Scan for the cell matching the given text and deliver its (x, y) coordinate at center. 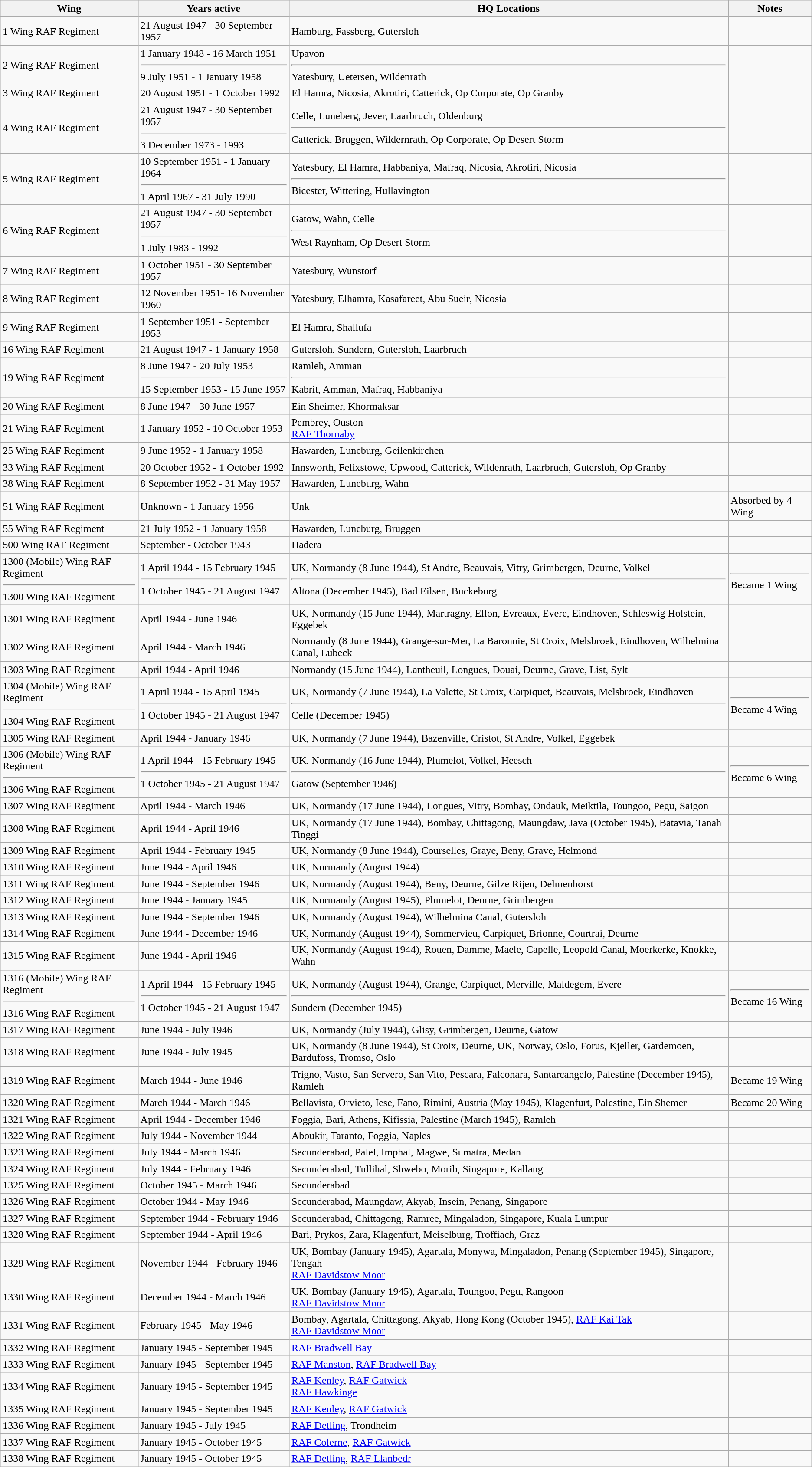
UK, Normandy (16 June 1944), Plumelot, Volkel, HeeschGatow (September 1946) (508, 771)
1300 (Mobile) Wing RAF Regiment1300 Wing RAF Regiment (69, 579)
1332 Wing RAF Regiment (69, 1348)
1 January 1948 - 16 March 19519 July 1951 - 1 January 1958 (213, 65)
1313 Wing RAF Regiment (69, 917)
1314 Wing RAF Regiment (69, 933)
October 1944 - May 1946 (213, 1202)
55 Wing RAF Regiment (69, 528)
9 June 1952 - 1 January 1958 (213, 451)
Secunderabad, Palel, Imphal, Magwe, Sumatra, Medan (508, 1152)
November 1944 - February 1946 (213, 1263)
March 1944 - March 1946 (213, 1103)
Yatesbury, Wunstorf (508, 271)
20 August 1951 - 1 October 1992 (213, 93)
RAF Kenley, RAF Gatwick (508, 1409)
1327 Wing RAF Regiment (69, 1218)
1 Wing RAF Regiment (69, 31)
June 1944 - December 1946 (213, 933)
UK, Normandy (August 1944), Beny, Deurne, Gilze Rijen, Delmenhorst (508, 884)
Wing (69, 9)
UpavonYatesbury, Uetersen, Wildenrath (508, 65)
UK, Normandy (17 June 1944), Bombay, Chittagong, Maungdaw, Java (October 1945), Batavia, Tanah Tinggi (508, 828)
1308 Wing RAF Regiment (69, 828)
September 1944 - February 1946 (213, 1218)
UK, Normandy (August 1944), Wilhelmina Canal, Gutersloh (508, 917)
Hamburg, Fassberg, Gutersloh (508, 31)
Became 4 Wing (770, 704)
Years active (213, 9)
Secunderabad, Chittagong, Ramree, Mingaladon, Singapore, Kuala Lumpur (508, 1218)
Absorbed by 4 Wing (770, 506)
21 August 1947 - 30 September 19571 July 1983 - 1992 (213, 231)
16 Wing RAF Regiment (69, 349)
1309 Wing RAF Regiment (69, 851)
1335 Wing RAF Regiment (69, 1409)
UK, Bombay (January 1945), Agartala, Toungoo, Pegu, RangoonRAF Davidstow Moor (508, 1297)
April 1944 - December 1946 (213, 1119)
Hawarden, Luneburg, Geilenkirchen (508, 451)
1320 Wing RAF Regiment (69, 1103)
51 Wing RAF Regiment (69, 506)
UK, Normandy (August 1944), Rouen, Damme, Maele, Capelle, Leopold Canal, Moerkerke, Knokke, Wahn (508, 955)
1336 Wing RAF Regiment (69, 1425)
1 April 1944 - 15 April 19451 October 1945 - 21 August 1947 (213, 704)
UK, Normandy (August 1944), Grange, Carpiquet, Merville, Maldegem, EvereSundern (December 1945) (508, 995)
Became 16 Wing (770, 995)
4 Wing RAF Regiment (69, 128)
1317 Wing RAF Regiment (69, 1030)
8 June 1947 - 20 July 195315 September 1953 - 15 June 1957 (213, 377)
1329 Wing RAF Regiment (69, 1263)
September - October 1943 (213, 545)
UK, Normandy (7 June 1944), Bazenville, Cristot, St Andre, Volkel, Eggebek (508, 738)
Bari, Prykos, Zara, Klagenfurt, Meiselburg, Troffiach, Graz (508, 1235)
June 1944 - January 1945 (213, 900)
5 Wing RAF Regiment (69, 179)
Trigno, Vasto, San Servero, San Vito, Pescara, Falconara, Santarcangelo, Palestine (December 1945), Ramleh (508, 1080)
UK, Normandy (8 June 1944), Courselles, Graye, Beny, Grave, Helmond (508, 851)
21 Wing RAF Regiment (69, 429)
UK, Normandy (July 1944), Glisy, Grimbergen, Deurne, Gatow (508, 1030)
1302 Wing RAF Regiment (69, 647)
25 Wing RAF Regiment (69, 451)
1328 Wing RAF Regiment (69, 1235)
1326 Wing RAF Regiment (69, 1202)
RAF Bradwell Bay (508, 1348)
2 Wing RAF Regiment (69, 65)
RAF Detling, RAF Llanbedr (508, 1458)
July 1944 - February 1946 (213, 1168)
El Hamra, Shallufa (508, 327)
1325 Wing RAF Regiment (69, 1185)
UK, Bombay (January 1945), Agartala, Monywa, Mingaladon, Penang (September 1945), Singapore, TengahRAF Davidstow Moor (508, 1263)
1 October 1951 - 30 September 1957 (213, 271)
1301 Wing RAF Regiment (69, 619)
1323 Wing RAF Regiment (69, 1152)
1303 Wing RAF Regiment (69, 670)
9 Wing RAF Regiment (69, 327)
8 September 1952 - 31 May 1957 (213, 484)
April 1944 - January 1946 (213, 738)
UK, Normandy (8 June 1944), St Andre, Beauvais, Vitry, Grimbergen, Deurne, VolkelAltona (December 1945), Bad Eilsen, Buckeburg (508, 579)
33 Wing RAF Regiment (69, 467)
1337 Wing RAF Regiment (69, 1442)
Unknown - 1 January 1956 (213, 506)
1331 Wing RAF Regiment (69, 1325)
Normandy (8 June 1944), Grange-sur-Mer, La Baronnie, St Croix, Melsbroek, Eindhoven, Wilhelmina Canal, Lubeck (508, 647)
Hawarden, Luneburg, Wahn (508, 484)
Celle, Luneberg, Jever, Laarbruch, OldenburgCatterick, Bruggen, Wildernrath, Op Corporate, Op Desert Storm (508, 128)
September 1944 - April 1946 (213, 1235)
Hadera (508, 545)
10 September 1951 - 1 January 19641 April 1967 - 31 July 1990 (213, 179)
Yatesbury, Elhamra, Kasafareet, Abu Sueir, Nicosia (508, 299)
El Hamra, Nicosia, Akrotiri, Catterick, Op Corporate, Op Granby (508, 93)
8 Wing RAF Regiment (69, 299)
20 Wing RAF Regiment (69, 406)
Became 20 Wing (770, 1103)
38 Wing RAF Regiment (69, 484)
HQ Locations (508, 9)
1316 (Mobile) Wing RAF Regiment1316 Wing RAF Regiment (69, 995)
1307 Wing RAF Regiment (69, 806)
1306 (Mobile) Wing RAF Regiment1306 Wing RAF Regiment (69, 771)
Bombay, Agartala, Chittagong, Akyab, Hong Kong (October 1945), RAF Kai TakRAF Davidstow Moor (508, 1325)
1311 Wing RAF Regiment (69, 884)
UK, Normandy (17 June 1944), Longues, Vitry, Bombay, Ondauk, Meiktila, Toungoo, Pegu, Saigon (508, 806)
July 1944 - November 1944 (213, 1136)
Secunderabad, Maungdaw, Akyab, Insein, Penang, Singapore (508, 1202)
1333 Wing RAF Regiment (69, 1364)
1 January 1952 - 10 October 1953 (213, 429)
3 Wing RAF Regiment (69, 93)
June 1944 - July 1945 (213, 1052)
RAF Detling, Trondheim (508, 1425)
October 1945 - March 1946 (213, 1185)
Became 6 Wing (770, 771)
UK, Normandy (8 June 1944), St Croix, Deurne, UK, Norway, Oslo, Forus, Kjeller, Gardemoen, Bardufoss, Tromso, Oslo (508, 1052)
1315 Wing RAF Regiment (69, 955)
21 August 1947 - 1 January 1958 (213, 349)
Unk (508, 506)
Hawarden, Luneburg, Bruggen (508, 528)
21 July 1952 - 1 January 1958 (213, 528)
April 1944 - February 1945 (213, 851)
RAF Manston, RAF Bradwell Bay (508, 1364)
20 October 1952 - 1 October 1992 (213, 467)
April 1944 - June 1946 (213, 619)
Notes (770, 9)
June 1944 - July 1946 (213, 1030)
Normandy (15 June 1944), Lantheuil, Longues, Douai, Deurne, Grave, List, Sylt (508, 670)
Gutersloh, Sundern, Gutersloh, Laarbruch (508, 349)
Bellavista, Orvieto, Iese, Fano, Rimini, Austria (May 1945), Klagenfurt, Palestine, Ein Shemer (508, 1103)
1338 Wing RAF Regiment (69, 1458)
UK, Normandy (August 1944), Sommervieu, Carpiquet, Brionne, Courtrai, Deurne (508, 933)
RAF Kenley, RAF GatwickRAF Hawkinge (508, 1387)
1305 Wing RAF Regiment (69, 738)
1334 Wing RAF Regiment (69, 1387)
8 June 1947 - 30 June 1957 (213, 406)
January 1945 - July 1945 (213, 1425)
500 Wing RAF Regiment (69, 545)
UK, Normandy (August 1945), Plumelot, Deurne, Grimbergen (508, 900)
Became 19 Wing (770, 1080)
UK, Normandy (7 June 1944), La Valette, St Croix, Carpiquet, Beauvais, Melsbroek, EindhovenCelle (December 1945) (508, 704)
1330 Wing RAF Regiment (69, 1297)
Aboukir, Taranto, Foggia, Naples (508, 1136)
RAF Colerne, RAF Gatwick (508, 1442)
1319 Wing RAF Regiment (69, 1080)
21 August 1947 - 30 September 19573 December 1973 - 1993 (213, 128)
19 Wing RAF Regiment (69, 377)
1324 Wing RAF Regiment (69, 1168)
Secunderabad, Tullihal, Shwebo, Morib, Singapore, Kallang (508, 1168)
Gatow, Wahn, CelleWest Raynham, Op Desert Storm (508, 231)
July 1944 - March 1946 (213, 1152)
UK, Normandy (August 1944) (508, 867)
1318 Wing RAF Regiment (69, 1052)
Foggia, Bari, Athens, Kifissia, Palestine (March 1945), Ramleh (508, 1119)
7 Wing RAF Regiment (69, 271)
12 November 1951- 16 November 1960 (213, 299)
1 September 1951 - September 1953 (213, 327)
1322 Wing RAF Regiment (69, 1136)
1321 Wing RAF Regiment (69, 1119)
Became 1 Wing (770, 579)
Innsworth, Felixstowe, Upwood, Catterick, Wildenrath, Laarbruch, Gutersloh, Op Granby (508, 467)
UK, Normandy (15 June 1944), Martragny, Ellon, Evreaux, Evere, Eindhoven, Schleswig Holstein, Eggebek (508, 619)
1310 Wing RAF Regiment (69, 867)
1304 (Mobile) Wing RAF Regiment1304 Wing RAF Regiment (69, 704)
6 Wing RAF Regiment (69, 231)
March 1944 - June 1946 (213, 1080)
December 1944 - March 1946 (213, 1297)
February 1945 - May 1946 (213, 1325)
Ein Sheimer, Khormaksar (508, 406)
Yatesbury, El Hamra, Habbaniya, Mafraq, Nicosia, Akrotiri, NicosiaBicester, Wittering, Hullavington (508, 179)
Ramleh, AmmanKabrit, Amman, Mafraq, Habbaniya (508, 377)
Secunderabad (508, 1185)
Pembrey, OustonRAF Thornaby (508, 429)
21 August 1947 - 30 September 1957 (213, 31)
1312 Wing RAF Regiment (69, 900)
